Output the (X, Y) coordinate of the center of the cell containing the given text.  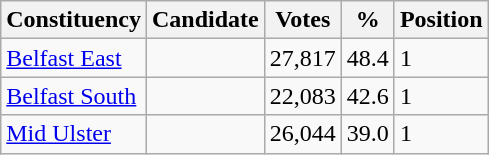
26,044 (302, 134)
Belfast East (74, 58)
% (368, 20)
22,083 (302, 96)
Belfast South (74, 96)
27,817 (302, 58)
Position (441, 20)
Votes (302, 20)
Mid Ulster (74, 134)
48.4 (368, 58)
Constituency (74, 20)
Candidate (205, 20)
42.6 (368, 96)
39.0 (368, 134)
